For the text-containing cell, return its midpoint in (x, y) coordinate format. 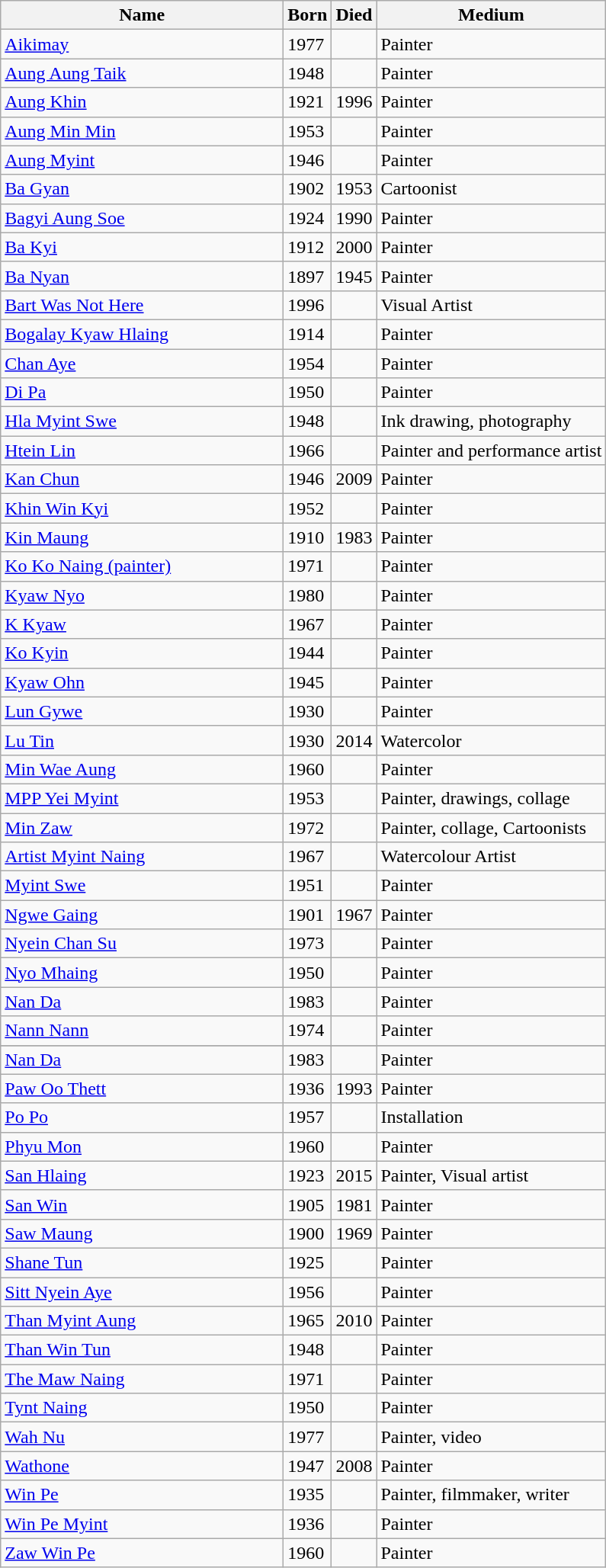
Kan Chun (142, 479)
Lun Gywe (142, 711)
2008 (354, 1466)
Ko Kyin (142, 653)
Sitt Nyein Aye (142, 1292)
1897 (308, 276)
Zaw Win Pe (142, 1553)
Bogalay Kyaw Hlaing (142, 334)
Ba Nyan (142, 276)
1973 (308, 944)
1925 (308, 1262)
Watercolor (491, 740)
Ba Kyi (142, 247)
Aung Min Min (142, 131)
Aikimay (142, 44)
Min Wae Aung (142, 769)
1981 (354, 1204)
Watercolour Artist (491, 857)
Di Pa (142, 393)
Khin Win Kyi (142, 508)
Tynt Naing (142, 1408)
Wah Nu (142, 1437)
Than Win Tun (142, 1350)
Aung Khin (142, 102)
Win Pe (142, 1495)
1924 (308, 218)
Bart Was Not Here (142, 305)
Ba Gyan (142, 189)
1972 (308, 827)
1921 (308, 102)
1914 (308, 334)
Bagyi Aung Soe (142, 218)
1974 (308, 1031)
1944 (308, 653)
Installation (491, 1117)
1900 (308, 1233)
1956 (308, 1292)
Artist Myint Naing (142, 857)
2015 (354, 1175)
1954 (308, 364)
Saw Maung (142, 1233)
2014 (354, 740)
Kyaw Nyo (142, 595)
1935 (308, 1495)
Than Myint Aung (142, 1321)
Po Po (142, 1117)
1966 (308, 451)
Painter, video (491, 1437)
Cartoonist (491, 189)
Nyein Chan Su (142, 944)
Ko Ko Naing (painter) (142, 566)
1965 (308, 1321)
1952 (308, 508)
Kyaw Ohn (142, 682)
Painter, filmmaker, writer (491, 1495)
Ink drawing, photography (491, 422)
San Win (142, 1204)
1990 (354, 218)
Aung Myint (142, 160)
MPP Yei Myint (142, 798)
Ngwe Gaing (142, 915)
1993 (354, 1089)
Name (142, 15)
1905 (308, 1204)
Lu Tin (142, 740)
Min Zaw (142, 827)
Visual Artist (491, 305)
Medium (491, 15)
Wathone (142, 1466)
Phyu Mon (142, 1146)
1969 (354, 1233)
1947 (308, 1466)
1980 (308, 595)
Painter, Visual artist (491, 1175)
Shane Tun (142, 1262)
Kin Maung (142, 537)
Painter and performance artist (491, 451)
1912 (308, 247)
Nyo Mhaing (142, 973)
2009 (354, 479)
1923 (308, 1175)
Nann Nann (142, 1031)
Born (308, 15)
Died (354, 15)
Paw Oo Thett (142, 1089)
Painter, collage, Cartoonists (491, 827)
K Kyaw (142, 624)
Chan Aye (142, 364)
Win Pe Myint (142, 1524)
1901 (308, 915)
2010 (354, 1321)
Painter, drawings, collage (491, 798)
1910 (308, 537)
San Hlaing (142, 1175)
2000 (354, 247)
1951 (308, 886)
Myint Swe (142, 886)
Hla Myint Swe (142, 422)
Aung Aung Taik (142, 73)
1902 (308, 189)
The Maw Naing (142, 1379)
Htein Lin (142, 451)
1957 (308, 1117)
